Return the (x, y) coordinate for the center point of the cell that contains the specified text.  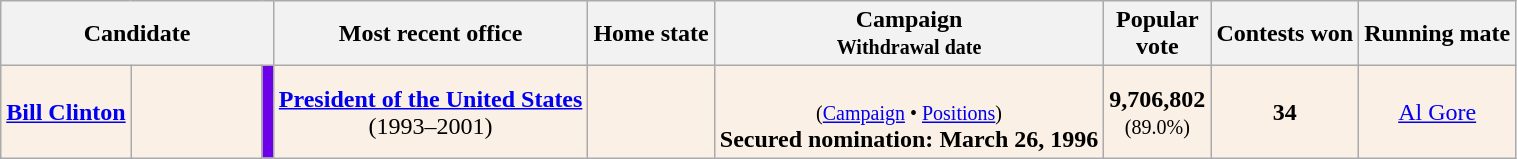
CampaignWithdrawal date (909, 34)
President of the United States(1993–2001) (430, 112)
Contests won (1285, 34)
(Campaign • Positions)Secured nomination: March 26, 1996 (909, 112)
34 (1285, 112)
Bill Clinton (66, 112)
Al Gore (1438, 112)
Most recent office (430, 34)
Popularvote (1158, 34)
9,706,802(89.0%) (1158, 112)
Running mate (1438, 34)
Candidate (138, 34)
Home state (651, 34)
